Output the [X, Y] coordinate of the center of the cell containing the given text.  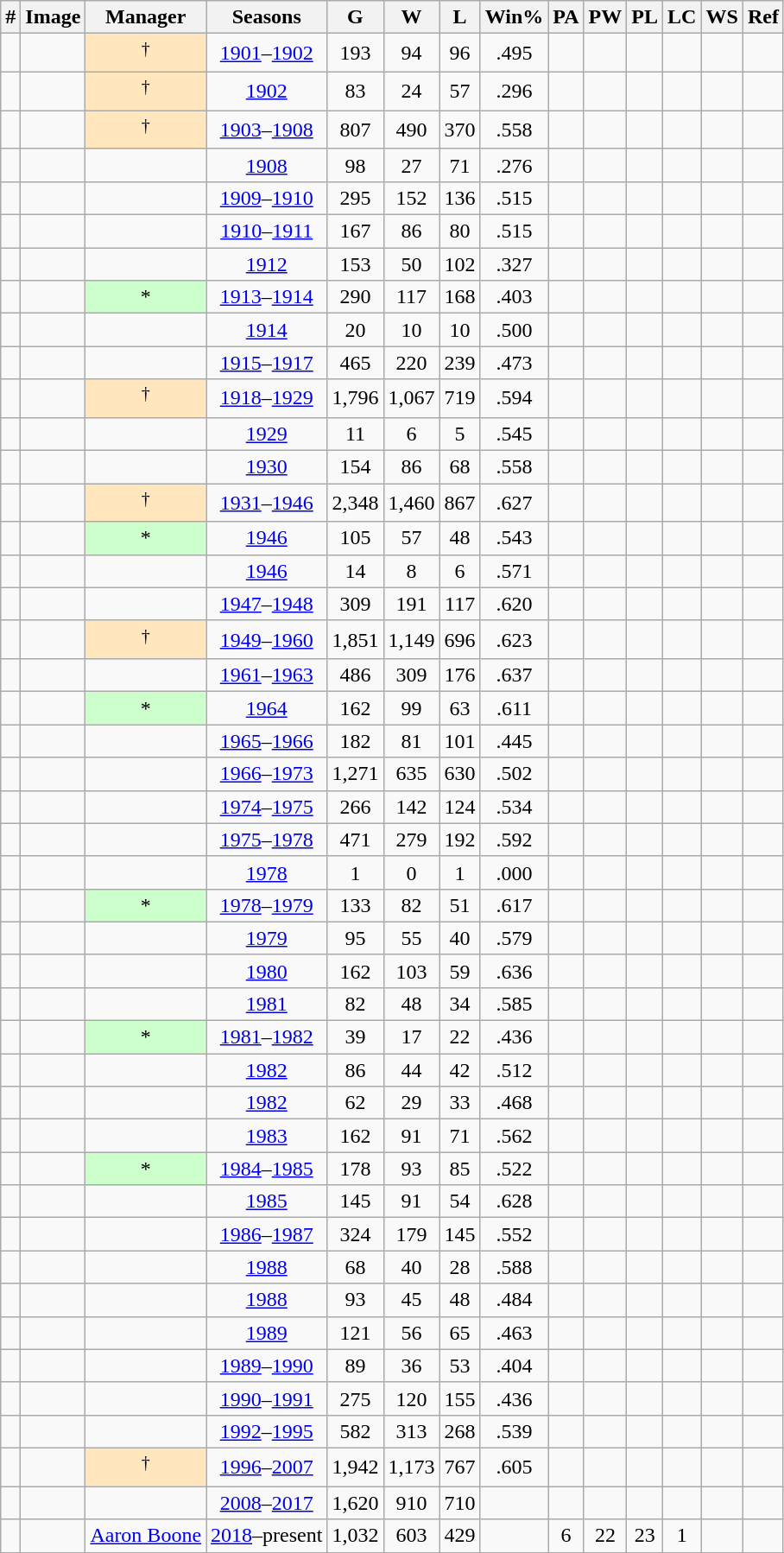
65 [459, 1333]
142 [411, 807]
.473 [515, 363]
867 [459, 503]
153 [356, 264]
1964 [267, 708]
429 [459, 1536]
1985 [267, 1201]
486 [356, 675]
220 [411, 363]
630 [459, 774]
465 [356, 363]
.276 [515, 165]
1903–1908 [267, 130]
.484 [515, 1300]
1990–1991 [267, 1398]
11 [356, 434]
102 [459, 264]
62 [356, 1103]
103 [411, 971]
PW [605, 17]
.620 [515, 604]
1,271 [356, 774]
.296 [515, 92]
1918–1929 [267, 399]
582 [356, 1431]
33 [459, 1103]
.628 [515, 1201]
.623 [515, 639]
50 [411, 264]
635 [411, 774]
.000 [515, 872]
490 [411, 130]
120 [411, 1398]
.611 [515, 708]
1915–1917 [267, 363]
155 [459, 1398]
34 [459, 1005]
39 [356, 1037]
710 [459, 1503]
295 [356, 199]
603 [411, 1536]
124 [459, 807]
1974–1975 [267, 807]
1,067 [411, 399]
.512 [515, 1070]
G [356, 17]
Win% [515, 17]
1992–1995 [267, 1431]
.605 [515, 1467]
1981 [267, 1005]
1909–1910 [267, 199]
Aaron Boone [146, 1536]
1978–1979 [267, 905]
1966–1973 [267, 774]
152 [411, 199]
.617 [515, 905]
179 [411, 1234]
Seasons [267, 17]
1965–1966 [267, 741]
L [459, 17]
Ref [763, 17]
.502 [515, 774]
1984–1985 [267, 1169]
53 [459, 1366]
1961–1963 [267, 675]
.445 [515, 741]
W [411, 17]
PA [566, 17]
1902 [267, 92]
1901–1902 [267, 54]
101 [459, 741]
133 [356, 905]
24 [411, 92]
96 [459, 54]
2008–2017 [267, 1503]
178 [356, 1169]
85 [459, 1169]
0 [411, 872]
.636 [515, 971]
.594 [515, 399]
WS [722, 17]
1913–1914 [267, 297]
279 [411, 840]
.562 [515, 1136]
45 [411, 1300]
36 [411, 1366]
.495 [515, 54]
17 [411, 1037]
59 [459, 971]
266 [356, 807]
696 [459, 639]
471 [356, 840]
80 [459, 231]
192 [459, 840]
1930 [267, 467]
.592 [515, 840]
.627 [515, 503]
.552 [515, 1234]
14 [356, 571]
105 [356, 538]
154 [356, 467]
1914 [267, 330]
54 [459, 1201]
5 [459, 434]
.545 [515, 434]
.404 [515, 1366]
1,620 [356, 1503]
1,032 [356, 1536]
719 [459, 399]
.534 [515, 807]
1912 [267, 264]
63 [459, 708]
1979 [267, 938]
767 [459, 1467]
275 [356, 1398]
27 [411, 165]
121 [356, 1333]
168 [459, 297]
910 [411, 1503]
.468 [515, 1103]
89 [356, 1366]
2,348 [356, 503]
99 [411, 708]
95 [356, 938]
370 [459, 130]
44 [411, 1070]
1980 [267, 971]
1908 [267, 165]
51 [459, 905]
29 [411, 1103]
1978 [267, 872]
.500 [515, 330]
2018–present [267, 1536]
8 [411, 571]
182 [356, 741]
PL [645, 17]
1910–1911 [267, 231]
1975–1978 [267, 840]
1,460 [411, 503]
.637 [515, 675]
98 [356, 165]
.585 [515, 1005]
42 [459, 1070]
83 [356, 92]
.522 [515, 1169]
1983 [267, 1136]
Manager [146, 17]
1929 [267, 434]
1,796 [356, 399]
.539 [515, 1431]
.403 [515, 297]
1949–1960 [267, 639]
1986–1987 [267, 1234]
.579 [515, 938]
290 [356, 297]
Image [54, 17]
1931–1946 [267, 503]
239 [459, 363]
313 [411, 1431]
191 [411, 604]
807 [356, 130]
56 [411, 1333]
1,149 [411, 639]
LC [682, 17]
1981–1982 [267, 1037]
.588 [515, 1267]
1989–1990 [267, 1366]
268 [459, 1431]
1,942 [356, 1467]
.571 [515, 571]
.327 [515, 264]
81 [411, 741]
28 [459, 1267]
55 [411, 938]
.463 [515, 1333]
167 [356, 231]
1947–1948 [267, 604]
.543 [515, 538]
23 [645, 1536]
1,173 [411, 1467]
1989 [267, 1333]
1,851 [356, 639]
1996–2007 [267, 1467]
94 [411, 54]
324 [356, 1234]
136 [459, 199]
# [10, 17]
193 [356, 54]
176 [459, 675]
20 [356, 330]
